Detect which cell encompasses the target text, then output its [x, y] center coordinate. 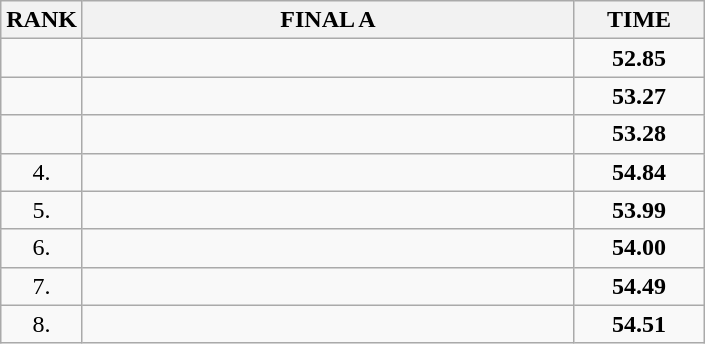
FINAL A [328, 20]
8. [42, 324]
7. [42, 286]
5. [42, 210]
4. [42, 172]
53.99 [640, 210]
RANK [42, 20]
TIME [640, 20]
52.85 [640, 58]
54.51 [640, 324]
54.00 [640, 248]
54.49 [640, 286]
53.28 [640, 134]
6. [42, 248]
54.84 [640, 172]
53.27 [640, 96]
